Search for the cell housing the specified text and yield its [x, y] center coordinate. 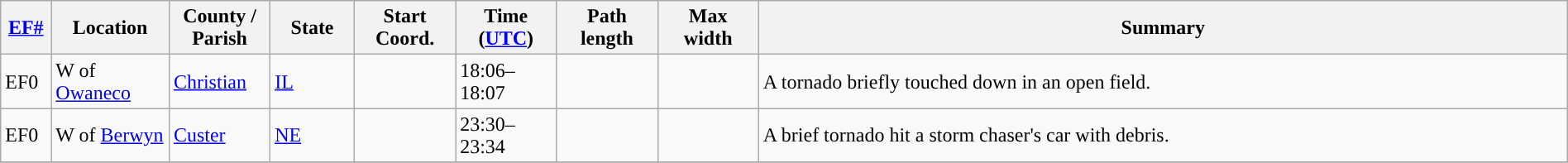
Christian [219, 81]
W of Owaneco [111, 81]
Time (UTC) [506, 28]
Path length [607, 28]
IL [313, 81]
W of Berwyn [111, 136]
Max width [708, 28]
Location [111, 28]
Custer [219, 136]
County / Parish [219, 28]
A tornado briefly touched down in an open field. [1163, 81]
State [313, 28]
Start Coord. [404, 28]
NE [313, 136]
A brief tornado hit a storm chaser's car with debris. [1163, 136]
EF# [26, 28]
18:06–18:07 [506, 81]
Summary [1163, 28]
23:30–23:34 [506, 136]
